Provide the [X, Y] coordinate of the cell's center where the given text is located.  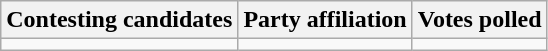
Contesting candidates [120, 20]
Party affiliation [325, 20]
Votes polled [480, 20]
